For the text-containing cell, return its midpoint in (x, y) coordinate format. 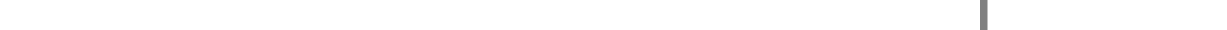
39.7% (342, 15)
19.9% (770, 15)
